Determine the [X, Y] coordinate at the center of the cell enclosing the given text.  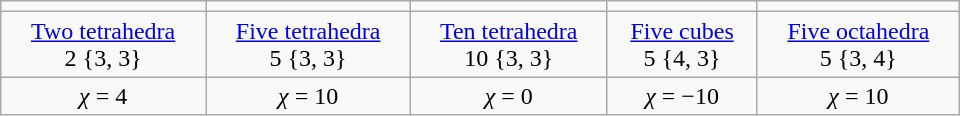
Five cubes5 {4, 3} [682, 44]
χ = −10 [682, 96]
Ten tetrahedra10 {3, 3} [509, 44]
Five tetrahedra5 {3, 3} [308, 44]
Two tetrahedra2 {3, 3} [104, 44]
χ = 4 [104, 96]
χ = 0 [509, 96]
Five octahedra5 {3, 4} [858, 44]
